Output the [X, Y] coordinate of the center of the cell containing the given text.  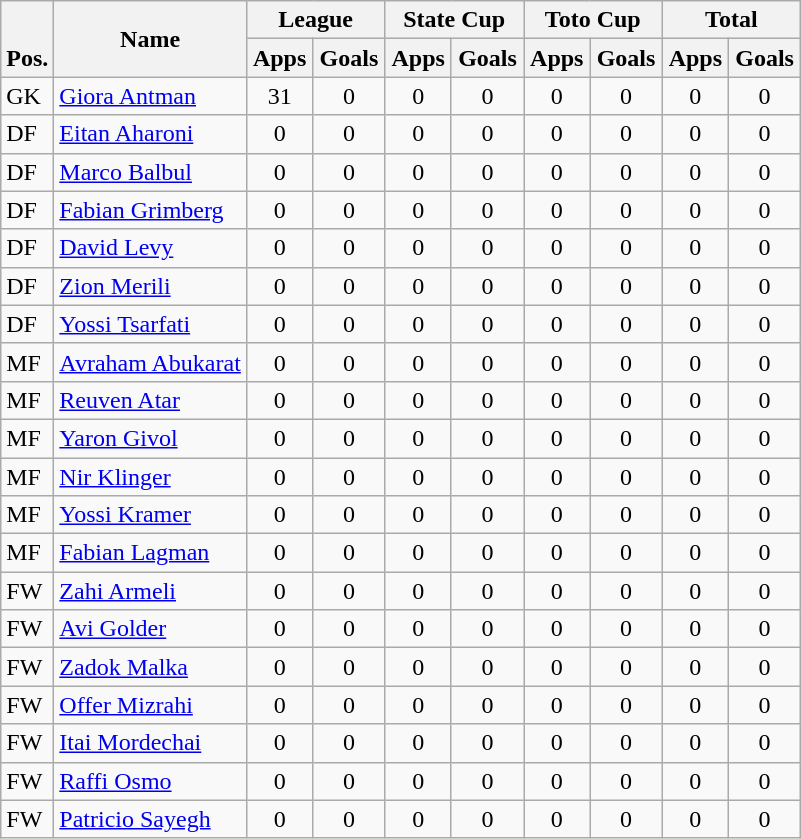
Yaron Givol [150, 438]
Fabian Grimberg [150, 210]
Zadok Malka [150, 667]
Zion Merili [150, 286]
31 [280, 96]
Toto Cup [594, 20]
Yossi Kramer [150, 515]
GK [28, 96]
Patricio Sayegh [150, 819]
Avraham Abukarat [150, 362]
Avi Golder [150, 629]
Fabian Lagman [150, 553]
Zahi Armeli [150, 591]
Itai Mordechai [150, 743]
Raffi Osmo [150, 781]
Yossi Tsarfati [150, 324]
Eitan Aharoni [150, 134]
Offer Mizrahi [150, 705]
State Cup [454, 20]
Reuven Atar [150, 400]
Giora Antman [150, 96]
League [316, 20]
Pos. [28, 39]
David Levy [150, 248]
Total [732, 20]
Marco Balbul [150, 172]
Nir Klinger [150, 477]
Name [150, 39]
